Search for the cell housing the specified text and yield its (x, y) center coordinate. 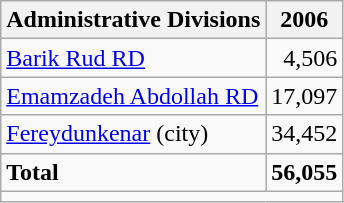
34,452 (304, 134)
4,506 (304, 58)
Barik Rud RD (134, 58)
Total (134, 172)
Fereydunkenar (city) (134, 134)
2006 (304, 20)
Administrative Divisions (134, 20)
17,097 (304, 96)
Emamzadeh Abdollah RD (134, 96)
56,055 (304, 172)
